Return (x, y) of the center of cell containing provided text 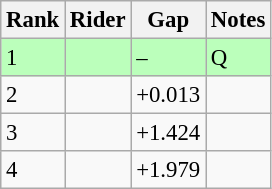
+1.424 (168, 133)
+0.013 (168, 95)
2 (33, 95)
4 (33, 170)
Gap (168, 20)
Q (238, 58)
3 (33, 133)
Notes (238, 20)
+1.979 (168, 170)
– (168, 58)
1 (33, 58)
Rank (33, 20)
Rider (98, 20)
